Scan for the cell matching the given text and deliver its (X, Y) coordinate at center. 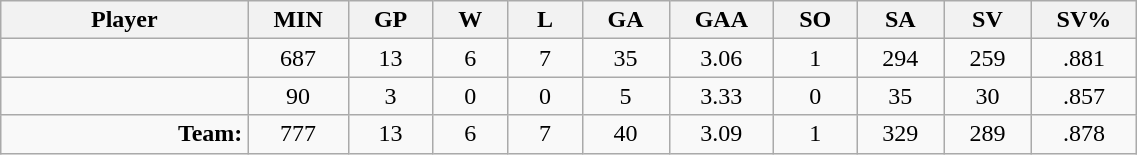
3.06 (721, 58)
GP (390, 20)
GAA (721, 20)
3.33 (721, 96)
3 (390, 96)
SV (988, 20)
40 (626, 134)
289 (988, 134)
30 (988, 96)
329 (900, 134)
.857 (1084, 96)
W (470, 20)
SA (900, 20)
90 (298, 96)
777 (298, 134)
3.09 (721, 134)
SV% (1084, 20)
SO (816, 20)
.878 (1084, 134)
259 (988, 58)
294 (900, 58)
GA (626, 20)
687 (298, 58)
5 (626, 96)
MIN (298, 20)
.881 (1084, 58)
Team: (124, 134)
L (545, 20)
Player (124, 20)
